Return (x, y) of the center of cell containing provided text 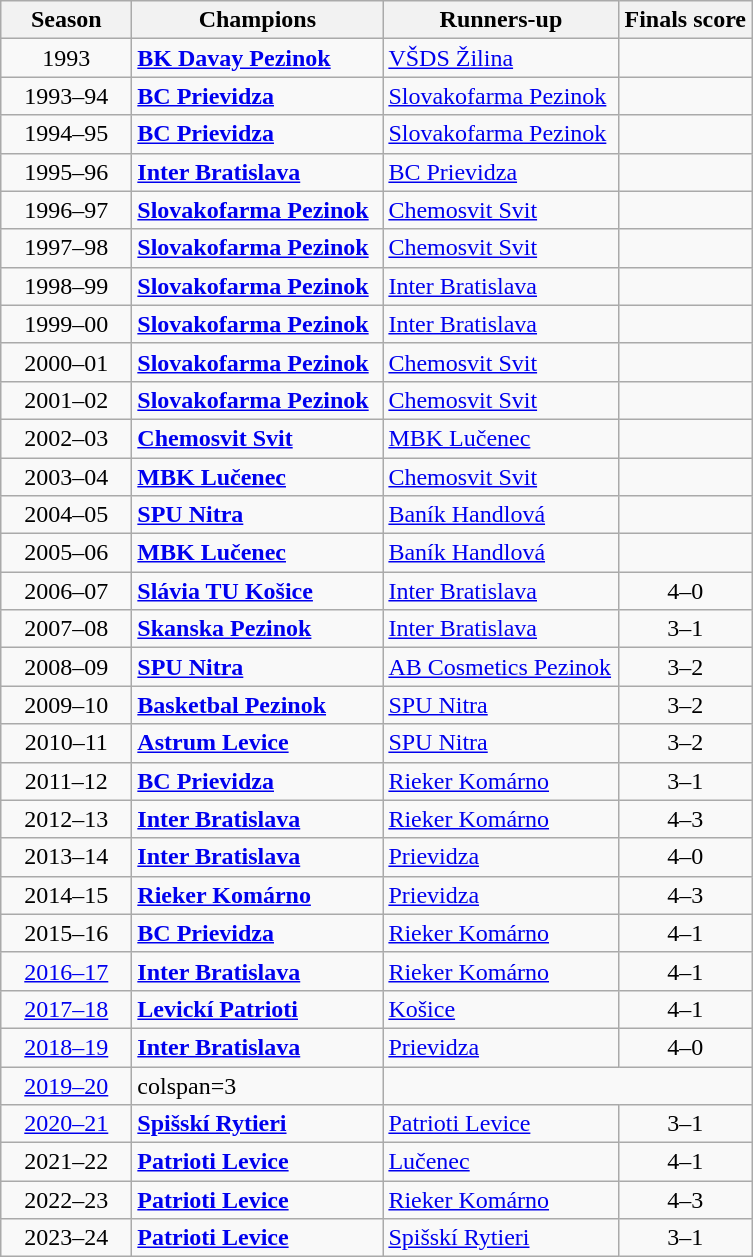
Basketbal Pezinok (258, 705)
2005–06 (66, 553)
2011–12 (66, 781)
Levickí Patrioti (258, 1009)
1997–98 (66, 248)
2022–23 (66, 1200)
2000–01 (66, 362)
2001–02 (66, 400)
2016–17 (66, 971)
Košice (501, 1009)
2004–05 (66, 515)
Lučenec (501, 1162)
2021–22 (66, 1162)
2018–19 (66, 1047)
2002–03 (66, 438)
1993 (66, 58)
1999–00 (66, 324)
Runners-up (501, 20)
Slávia TU Košice (258, 591)
Skanska Pezinok (258, 629)
2015–16 (66, 933)
colspan=3 (258, 1085)
2014–15 (66, 895)
VŠDS Žilina (501, 58)
1996–97 (66, 210)
Finals score (686, 20)
Season (66, 20)
2010–11 (66, 743)
2020–21 (66, 1124)
2017–18 (66, 1009)
2013–14 (66, 857)
2009–10 (66, 705)
2023–24 (66, 1238)
Astrum Levice (258, 743)
2012–13 (66, 819)
1995–96 (66, 172)
Champions (258, 20)
AB Cosmetics Pezinok (501, 667)
1993–94 (66, 96)
1994–95 (66, 134)
2003–04 (66, 477)
2006–07 (66, 591)
2019–20 (66, 1085)
BK Davay Pezinok (258, 58)
2007–08 (66, 629)
2008–09 (66, 667)
1998–99 (66, 286)
